Extract the [X, Y] coordinate from the center of the cell holding the provided text.  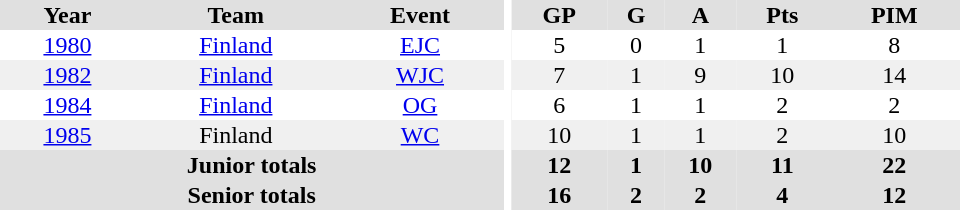
8 [894, 45]
OG [420, 105]
0 [636, 45]
A [700, 15]
1984 [68, 105]
Junior totals [252, 165]
9 [700, 75]
14 [894, 75]
16 [559, 195]
G [636, 15]
Pts [782, 15]
Event [420, 15]
Year [68, 15]
Senior totals [252, 195]
1982 [68, 75]
4 [782, 195]
6 [559, 105]
7 [559, 75]
Team [236, 15]
11 [782, 165]
EJC [420, 45]
GP [559, 15]
PIM [894, 15]
1980 [68, 45]
1985 [68, 135]
WJC [420, 75]
WC [420, 135]
22 [894, 165]
5 [559, 45]
